Output the (X, Y) coordinate of the center of the cell containing the given text.  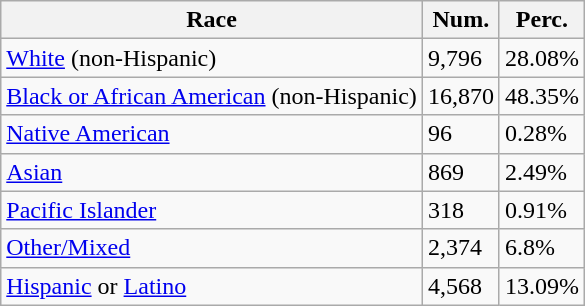
Race (212, 20)
6.8% (542, 248)
Other/Mixed (212, 248)
Pacific Islander (212, 210)
Black or African American (non-Hispanic) (212, 96)
2,374 (460, 248)
Asian (212, 172)
Native American (212, 134)
9,796 (460, 58)
96 (460, 134)
13.09% (542, 286)
16,870 (460, 96)
Perc. (542, 20)
4,568 (460, 286)
48.35% (542, 96)
White (non-Hispanic) (212, 58)
318 (460, 210)
Num. (460, 20)
0.91% (542, 210)
0.28% (542, 134)
28.08% (542, 58)
Hispanic or Latino (212, 286)
869 (460, 172)
2.49% (542, 172)
